From the cell containing the given text, extract its center point as [X, Y] coordinate. 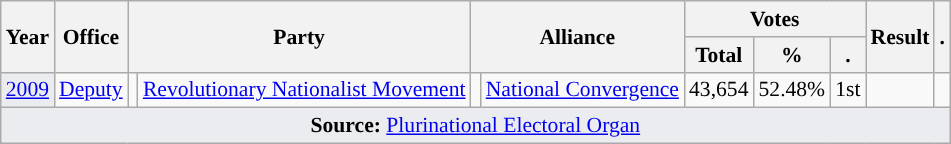
Deputy [91, 90]
Office [91, 36]
Revolutionary Nationalist Movement [304, 90]
Alliance [578, 36]
Result [900, 36]
Party [300, 36]
1st [848, 90]
Total [718, 55]
% [792, 55]
43,654 [718, 90]
52.48% [792, 90]
National Convergence [582, 90]
Year [28, 36]
Votes [775, 19]
2009 [28, 90]
Source: Plurinational Electoral Organ [476, 126]
